Provide the (X, Y) coordinate of the cell's center where the given text is located.  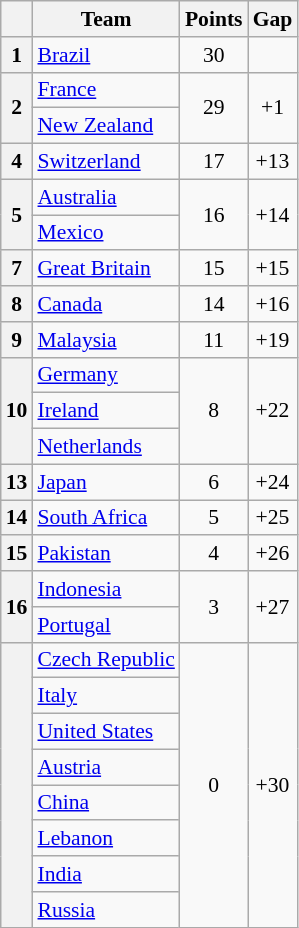
1 (17, 55)
Portugal (106, 625)
Ireland (106, 411)
+30 (273, 784)
6 (214, 482)
+24 (273, 482)
Gap (273, 19)
0 (214, 784)
Netherlands (106, 447)
+26 (273, 554)
Japan (106, 482)
Australia (106, 197)
Italy (106, 696)
New Zealand (106, 126)
3 (214, 606)
+22 (273, 410)
+14 (273, 214)
Indonesia (106, 589)
30 (214, 55)
China (106, 803)
+15 (273, 269)
29 (214, 108)
+13 (273, 162)
2 (17, 108)
United States (106, 732)
Switzerland (106, 162)
13 (17, 482)
+1 (273, 108)
+25 (273, 518)
Points (214, 19)
South Africa (106, 518)
Malaysia (106, 340)
India (106, 874)
Lebanon (106, 839)
Mexico (106, 233)
Great Britain (106, 269)
7 (17, 269)
17 (214, 162)
+19 (273, 340)
Germany (106, 375)
+16 (273, 304)
+27 (273, 606)
10 (17, 410)
Pakistan (106, 554)
Canada (106, 304)
Austria (106, 767)
9 (17, 340)
Brazil (106, 55)
France (106, 90)
Russia (106, 910)
11 (214, 340)
Team (106, 19)
Czech Republic (106, 660)
